Determine the [X, Y] coordinate at the center of the cell enclosing the given text.  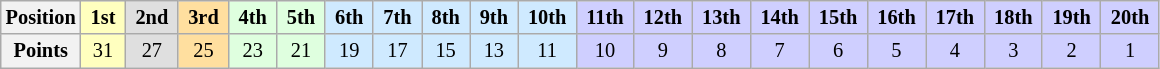
20th [1130, 17]
9th [494, 17]
7th [397, 17]
7 [779, 51]
6 [838, 51]
2 [1071, 51]
15th [838, 17]
27 [152, 51]
1 [1130, 51]
18th [1013, 17]
13th [721, 17]
1st [104, 17]
17 [397, 51]
8 [721, 51]
Position [41, 17]
10th [547, 17]
23 [253, 51]
21 [301, 51]
19th [1071, 17]
12th [663, 17]
5th [301, 17]
17th [955, 17]
19 [349, 51]
8th [446, 17]
31 [104, 51]
11th [604, 17]
4th [253, 17]
25 [203, 51]
5 [896, 51]
6th [349, 17]
14th [779, 17]
4 [955, 51]
13 [494, 51]
10 [604, 51]
15 [446, 51]
9 [663, 51]
11 [547, 51]
16th [896, 17]
Points [41, 51]
3rd [203, 17]
3 [1013, 51]
2nd [152, 17]
